Locate the cell with the specified text and output its [X, Y] center coordinate. 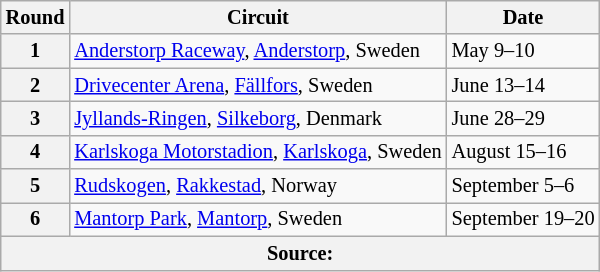
2 [36, 85]
Drivecenter Arena, Fällfors, Sweden [258, 85]
Mantorp Park, Mantorp, Sweden [258, 219]
Source: [300, 253]
4 [36, 152]
September 5–6 [524, 186]
Circuit [258, 17]
Round [36, 17]
September 19–20 [524, 219]
Karlskoga Motorstadion, Karlskoga, Sweden [258, 152]
Rudskogen, Rakkestad, Norway [258, 186]
August 15–16 [524, 152]
3 [36, 118]
1 [36, 51]
June 13–14 [524, 85]
Date [524, 17]
June 28–29 [524, 118]
Jyllands-Ringen, Silkeborg, Denmark [258, 118]
May 9–10 [524, 51]
5 [36, 186]
Anderstorp Raceway, Anderstorp, Sweden [258, 51]
6 [36, 219]
